Find where the given text appears and provide that cell's center as [x, y] coordinate. 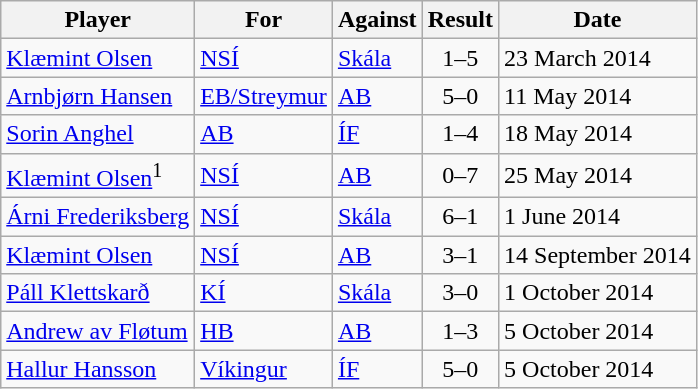
23 March 2014 [598, 58]
Result [460, 20]
Páll Klettskarð [98, 293]
For [264, 20]
Arnbjørn Hansen [98, 96]
Date [598, 20]
18 May 2014 [598, 134]
1–5 [460, 58]
6–1 [460, 217]
Against [377, 20]
Andrew av Fløtum [98, 331]
HB [264, 331]
11 May 2014 [598, 96]
EB/Streymur [264, 96]
Víkingur [264, 369]
Árni Frederiksberg [98, 217]
Klæmint Olsen1 [98, 176]
Hallur Hansson [98, 369]
14 September 2014 [598, 255]
1 October 2014 [598, 293]
1 June 2014 [598, 217]
Sorin Anghel [98, 134]
1–4 [460, 134]
25 May 2014 [598, 176]
0–7 [460, 176]
Player [98, 20]
3–1 [460, 255]
3–0 [460, 293]
1–3 [460, 331]
KÍ [264, 293]
